Search for the cell housing the specified text and yield its (X, Y) center coordinate. 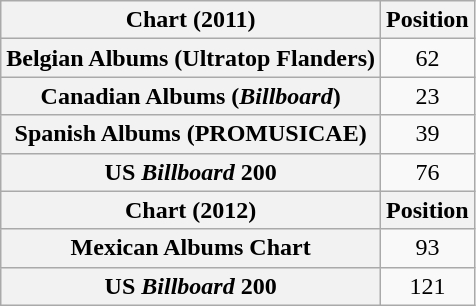
93 (428, 248)
Spanish Albums (PROMUSICAE) (191, 134)
76 (428, 172)
Mexican Albums Chart (191, 248)
23 (428, 96)
39 (428, 134)
Chart (2011) (191, 20)
Canadian Albums (Billboard) (191, 96)
Chart (2012) (191, 210)
62 (428, 58)
Belgian Albums (Ultratop Flanders) (191, 58)
121 (428, 286)
